For the text-containing cell, return its midpoint in (x, y) coordinate format. 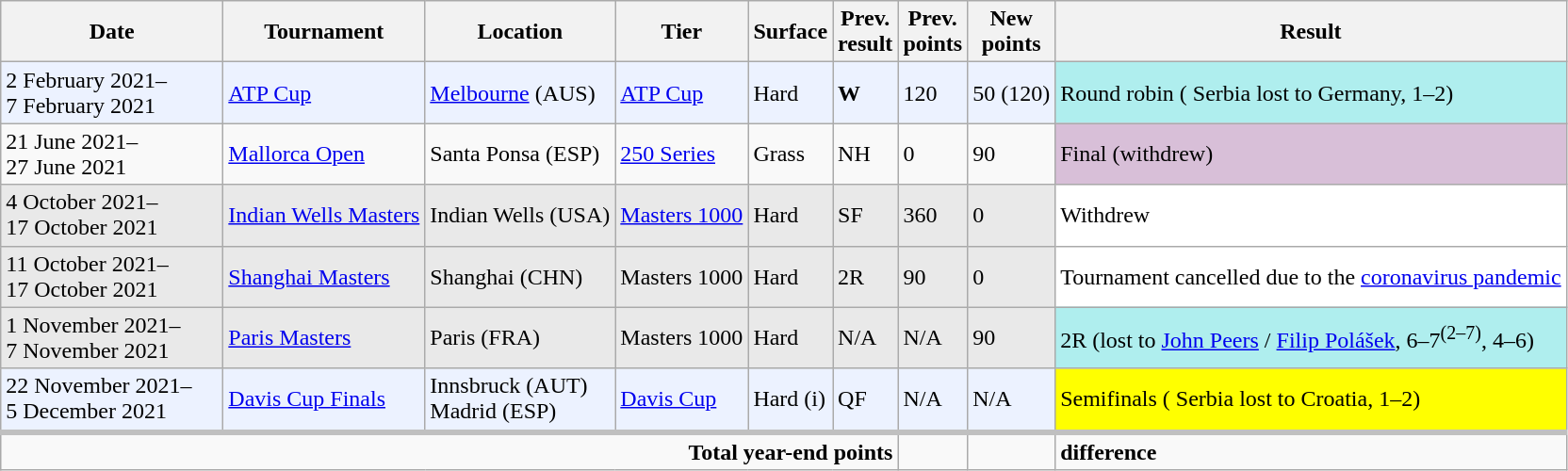
360 (933, 215)
W (865, 92)
Melbourne (AUS) (520, 92)
2R (865, 277)
Indian Wells (USA) (520, 215)
QF (865, 399)
Tournament cancelled due to the coronavirus pandemic (1312, 277)
Round robin ( Serbia lost to Germany, 1–2) (1312, 92)
Shanghai Masters (324, 277)
2 February 2021–7 February 2021 (112, 92)
Surface (791, 32)
Tier (682, 32)
Prev.points (933, 32)
Davis Cup (682, 399)
50 (120) (1012, 92)
Final (withdrew) (1312, 154)
Shanghai (CHN) (520, 277)
120 (933, 92)
11 October 2021–17 October 2021 (112, 277)
Withdrew (1312, 215)
Grass (791, 154)
Paris (FRA) (520, 337)
Newpoints (1012, 32)
1 November 2021–7 November 2021 (112, 337)
Total year-end points (449, 450)
Indian Wells Masters (324, 215)
Hard (i) (791, 399)
Paris Masters (324, 337)
Location (520, 32)
difference (1312, 450)
Santa Ponsa (ESP) (520, 154)
Semifinals ( Serbia lost to Croatia, 1–2) (1312, 399)
2R (lost to John Peers / Filip Polášek, 6–7(2–7), 4–6) (1312, 337)
Result (1312, 32)
NH (865, 154)
21 June 2021–27 June 2021 (112, 154)
Innsbruck (AUT)Madrid (ESP) (520, 399)
Date (112, 32)
250 Series (682, 154)
4 October 2021–17 October 2021 (112, 215)
Mallorca Open (324, 154)
SF (865, 215)
22 November 2021–5 December 2021 (112, 399)
Tournament (324, 32)
Davis Cup Finals (324, 399)
Prev.result (865, 32)
